Locate the cell with the specified text and output its [X, Y] center coordinate. 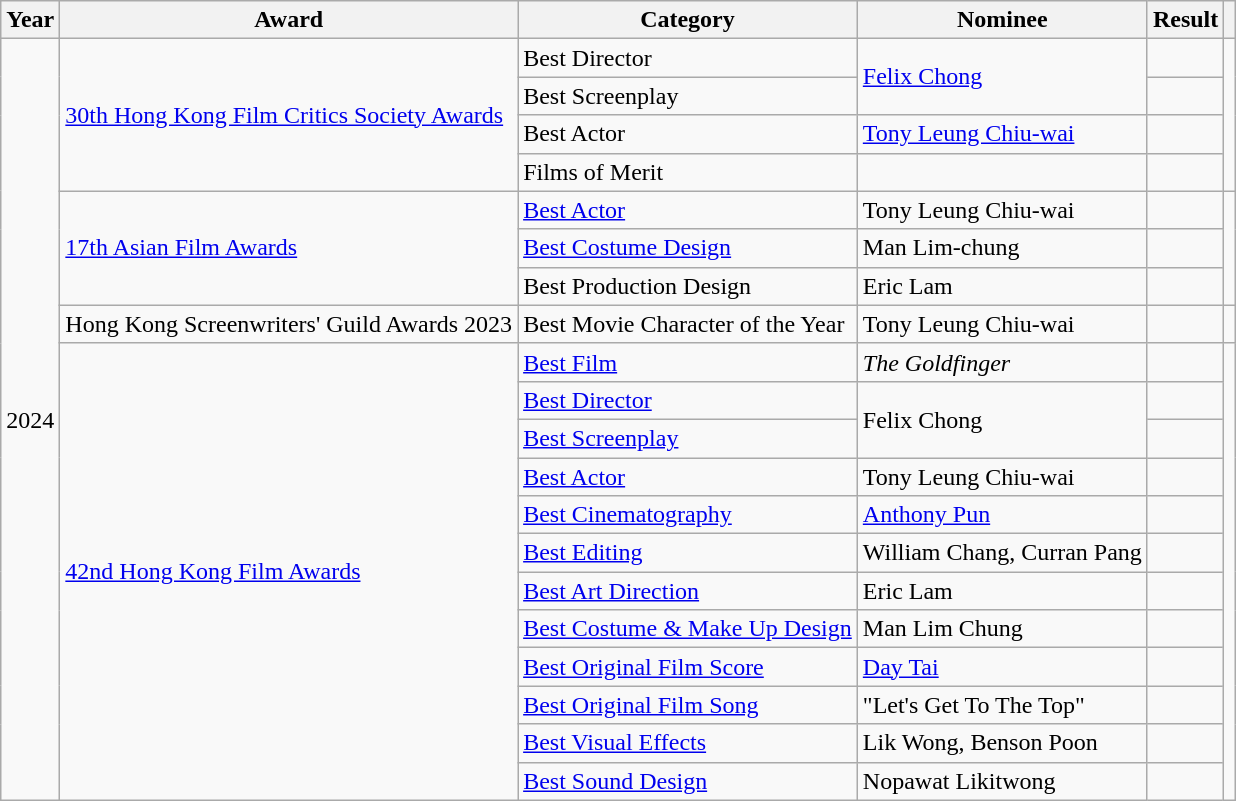
Best Sound Design [688, 781]
17th Asian Film Awards [289, 248]
Man Lim Chung [1002, 629]
Nominee [1002, 20]
Category [688, 20]
Nopawat Likitwong [1002, 781]
Films of Merit [688, 172]
Best Original Film Song [688, 705]
2024 [30, 420]
Best Original Film Score [688, 667]
Best Film [688, 362]
Best Costume & Make Up Design [688, 629]
Man Lim-chung [1002, 248]
Best Production Design [688, 286]
Best Movie Character of the Year [688, 324]
The Goldfinger [1002, 362]
Best Cinematography [688, 515]
Year [30, 20]
William Chang, Curran Pang [1002, 553]
Hong Kong Screenwriters' Guild Awards 2023 [289, 324]
Best Art Direction [688, 591]
Best Visual Effects [688, 743]
Best Editing [688, 553]
Award [289, 20]
Lik Wong, Benson Poon [1002, 743]
Best Costume Design [688, 248]
Day Tai [1002, 667]
30th Hong Kong Film Critics Society Awards [289, 115]
Anthony Pun [1002, 515]
42nd Hong Kong Film Awards [289, 572]
Result [1185, 20]
"Let's Get To The Top" [1002, 705]
